Find where the given text appears and provide that cell's center as [X, Y] coordinate. 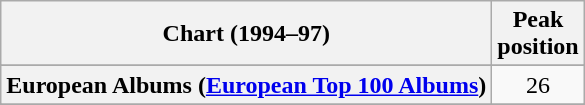
Chart (1994–97) [246, 34]
Peakposition [538, 34]
European Albums (European Top 100 Albums) [246, 85]
26 [538, 85]
